Determine the [X, Y] coordinate at the center of the cell enclosing the given text.  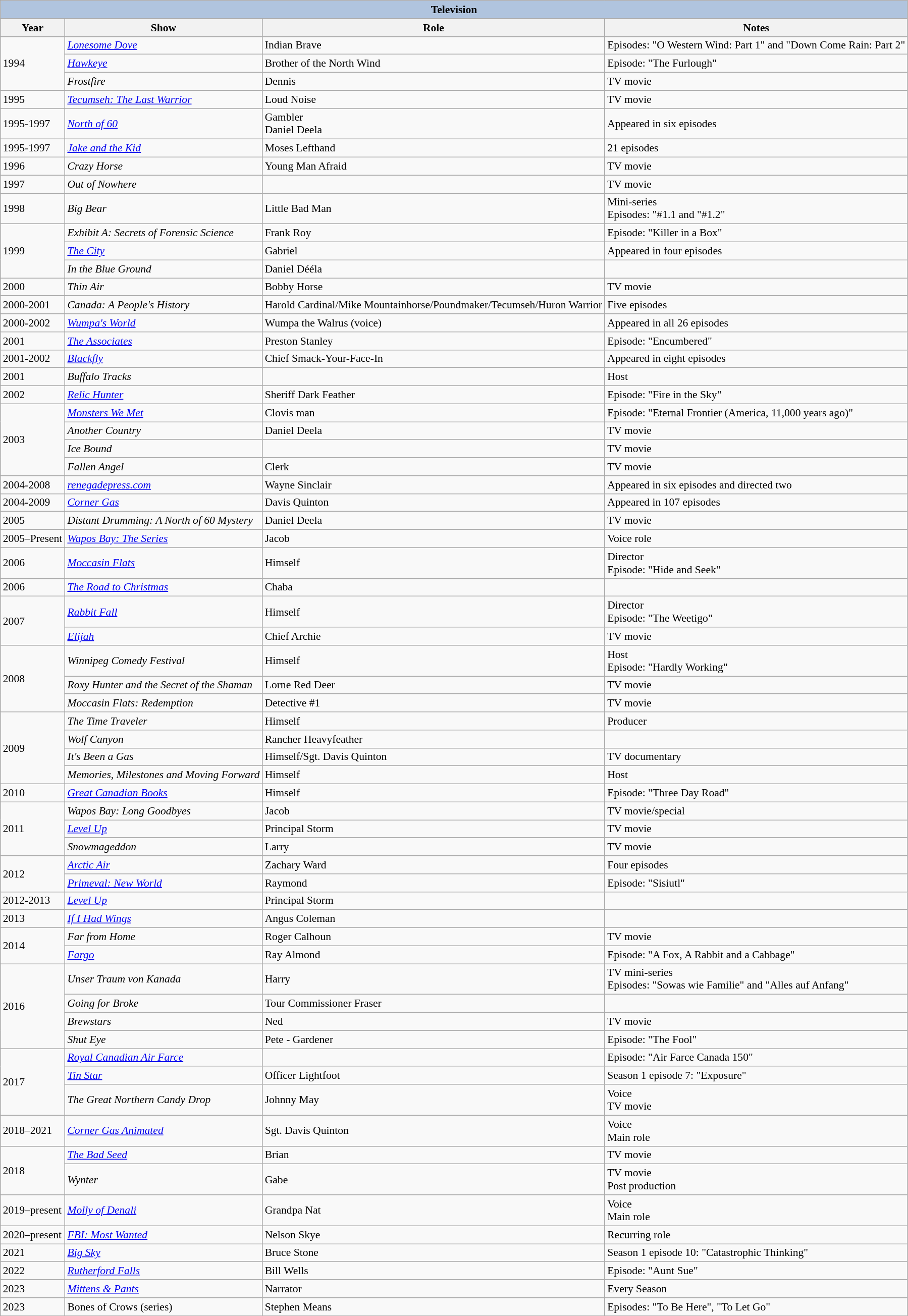
Royal Canadian Air Farce [164, 1058]
Television [454, 10]
Brother of the North Wind [434, 64]
Thin Air [164, 287]
Bobby Horse [434, 287]
2002 [33, 395]
1997 [33, 184]
Moccasin Flats: Redemption [164, 703]
Little Bad Man [434, 209]
2012 [33, 874]
Rancher Heavyfeather [434, 739]
Ray Almond [434, 955]
Appeared in all 26 episodes [756, 323]
Lonesome Dove [164, 45]
Notes [756, 28]
Wumpa the Walrus (voice) [434, 323]
Ice Bound [164, 449]
Rabbit Fall [164, 612]
renegadepress.com [164, 485]
Angus Coleman [434, 919]
Frank Roy [434, 233]
Young Man Afraid [434, 167]
2004-2008 [33, 485]
Tour Commissioner Fraser [434, 1004]
Appeared in four episodes [756, 251]
DirectorEpisode: "The Weetigo" [756, 612]
Officer Lightfoot [434, 1076]
Detective #1 [434, 703]
2005–Present [33, 539]
Bruce Stone [434, 1253]
Crazy Horse [164, 167]
Zachary Ward [434, 865]
Every Season [756, 1289]
Pete - Gardener [434, 1039]
It's Been a Gas [164, 757]
Episodes: "To Be Here", "To Let Go" [756, 1307]
Chaba [434, 587]
Five episodes [756, 305]
Great Canadian Books [164, 793]
1994 [33, 64]
Roger Calhoun [434, 937]
Four episodes [756, 865]
2018 [33, 1171]
Season 1 episode 7: "Exposure" [756, 1076]
Himself/Sgt. Davis Quinton [434, 757]
2001-2002 [33, 359]
Shut Eye [164, 1039]
Appeared in six episodes and directed two [756, 485]
2011 [33, 829]
Fargo [164, 955]
2000-2001 [33, 305]
Wayne Sinclair [434, 485]
1995 [33, 99]
2008 [33, 679]
Narrator [434, 1289]
The Bad Seed [164, 1155]
2014 [33, 946]
Unser Traum von Kanada [164, 979]
TV movie/special [756, 811]
Role [434, 28]
The City [164, 251]
Gabe [434, 1180]
2021 [33, 1253]
Loud Noise [434, 99]
Episodes: "O Western Wind: Part 1" and "Down Come Rain: Part 2" [756, 45]
21 episodes [756, 148]
1998 [33, 209]
Raymond [434, 883]
Brian [434, 1155]
Tin Star [164, 1076]
North of 60 [164, 124]
2013 [33, 919]
Buffalo Tracks [164, 377]
Davis Quinton [434, 503]
TV movie Post production [756, 1180]
Frostfire [164, 82]
2007 [33, 621]
Molly of Denali [164, 1210]
Season 1 episode 10: "Catastrophic Thinking" [756, 1253]
Wapos Bay: The Series [164, 539]
If I Had Wings [164, 919]
Out of Nowhere [164, 184]
The Great Northern Candy Drop [164, 1100]
Episode: "The Furlough" [756, 64]
Arctic Air [164, 865]
Harold Cardinal/Mike Mountainhorse/Poundmaker/Tecumseh/Huron Warrior [434, 305]
Primeval: New World [164, 883]
Episode: "Eternal Frontier (America, 11,000 years ago)" [756, 413]
Producer [756, 721]
Voice TV movie [756, 1100]
Relic Hunter [164, 395]
HostEpisode: "Hardly Working" [756, 661]
TV documentary [756, 757]
Episode: "Fire in the Sky" [756, 395]
Ned [434, 1022]
Canada: A People's History [164, 305]
Fallen Angel [164, 467]
Corner Gas Animated [164, 1130]
Memories, Milestones and Moving Forward [164, 775]
Gabriel [434, 251]
2018–2021 [33, 1130]
Hawkeye [164, 64]
Chief Archie [434, 636]
Wapos Bay: Long Goodbyes [164, 811]
2019–present [33, 1210]
Jake and the Kid [164, 148]
Episode: "The Fool" [756, 1039]
2022 [33, 1271]
2000 [33, 287]
Daniel Dééla [434, 269]
Recurring role [756, 1235]
Moses Lefthand [434, 148]
Year [33, 28]
The Associates [164, 341]
Episode: "Encumbered" [756, 341]
Rutherford Falls [164, 1271]
FBI: Most Wanted [164, 1235]
Another Country [164, 431]
The Time Traveler [164, 721]
In the Blue Ground [164, 269]
1999 [33, 251]
Clerk [434, 467]
2016 [33, 1006]
Stephen Means [434, 1307]
Blackfly [164, 359]
The Road to Christmas [164, 587]
Brewstars [164, 1022]
Chief Smack-Your-Face-In [434, 359]
2012-2013 [33, 901]
2020–present [33, 1235]
Appeared in six episodes [756, 124]
2000-2002 [33, 323]
Bill Wells [434, 1271]
Monsters We Met [164, 413]
Episode: "Sisiutl" [756, 883]
2003 [33, 440]
Episode: "Three Day Road" [756, 793]
Distant Drumming: A North of 60 Mystery [164, 521]
Elijah [164, 636]
Mini-series Episodes: "#1.1 and "#1.2" [756, 209]
Grandpa Nat [434, 1210]
Mittens & Pants [164, 1289]
2017 [33, 1082]
Far from Home [164, 937]
Show [164, 28]
Sheriff Dark Feather [434, 395]
Snowmageddon [164, 847]
Big Bear [164, 209]
Bones of Crows (series) [164, 1307]
Episode: "Killer in a Box" [756, 233]
Corner Gas [164, 503]
Indian Brave [434, 45]
Preston Stanley [434, 341]
2010 [33, 793]
Going for Broke [164, 1004]
Harry [434, 979]
Dennis [434, 82]
2009 [33, 748]
GamblerDaniel Deela [434, 124]
Roxy Hunter and the Secret of the Shaman [164, 685]
Wolf Canyon [164, 739]
TV mini-series Episodes: "Sowas wie Familie" and "Alles auf Anfang" [756, 979]
Lorne Red Deer [434, 685]
Winnipeg Comedy Festival [164, 661]
Episode: "Aunt Sue" [756, 1271]
Johnny May [434, 1100]
Moccasin Flats [164, 563]
Wumpa's World [164, 323]
Appeared in 107 episodes [756, 503]
DirectorEpisode: "Hide and Seek" [756, 563]
Big Sky [164, 1253]
Larry [434, 847]
Episode: "A Fox, A Rabbit and a Cabbage" [756, 955]
Episode: "Air Farce Canada 150" [756, 1058]
Sgt. Davis Quinton [434, 1130]
2005 [33, 521]
Nelson Skye [434, 1235]
Clovis man [434, 413]
Tecumseh: The Last Warrior [164, 99]
Exhibit A: Secrets of Forensic Science [164, 233]
Appeared in eight episodes [756, 359]
Voice role [756, 539]
2004-2009 [33, 503]
Wynter [164, 1180]
1996 [33, 167]
